For the text-containing cell, return its midpoint in (x, y) coordinate format. 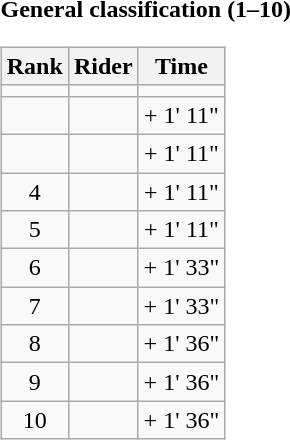
8 (34, 344)
Time (182, 66)
Rider (103, 66)
4 (34, 191)
Rank (34, 66)
6 (34, 268)
10 (34, 420)
5 (34, 230)
7 (34, 306)
9 (34, 382)
